Identify which cell holds the provided text, then report its (x, y) central coordinate. 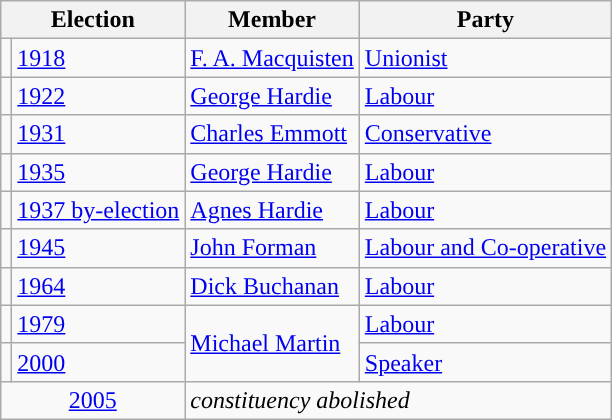
Labour and Co-operative (485, 248)
Michael Martin (272, 343)
1931 (98, 134)
Dick Buchanan (272, 286)
Party (485, 20)
Speaker (485, 362)
1945 (98, 248)
1922 (98, 96)
Member (272, 20)
Conservative (485, 134)
Agnes Hardie (272, 210)
2000 (98, 362)
Charles Emmott (272, 134)
John Forman (272, 248)
2005 (93, 400)
Unionist (485, 58)
F. A. Macquisten (272, 58)
1918 (98, 58)
1937 by-election (98, 210)
1979 (98, 324)
constituency abolished (398, 400)
Election (93, 20)
1964 (98, 286)
1935 (98, 172)
